Find where the given text appears and provide that cell's center as (X, Y) coordinate. 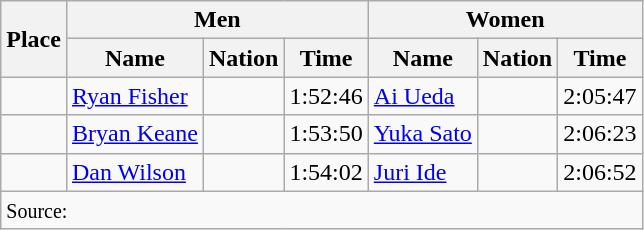
1:52:46 (326, 96)
Bryan Keane (134, 134)
2:05:47 (600, 96)
Juri Ide (422, 172)
1:53:50 (326, 134)
Men (217, 20)
Ai Ueda (422, 96)
Women (505, 20)
Place (34, 39)
Yuka Sato (422, 134)
Dan Wilson (134, 172)
2:06:23 (600, 134)
Ryan Fisher (134, 96)
Source: (322, 210)
1:54:02 (326, 172)
2:06:52 (600, 172)
